Locate the cell with the specified text and output its [X, Y] center coordinate. 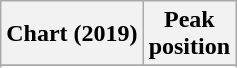
Chart (2019) [72, 34]
Peakposition [189, 34]
